Return the [X, Y] coordinate for the center point of the cell that contains the specified text.  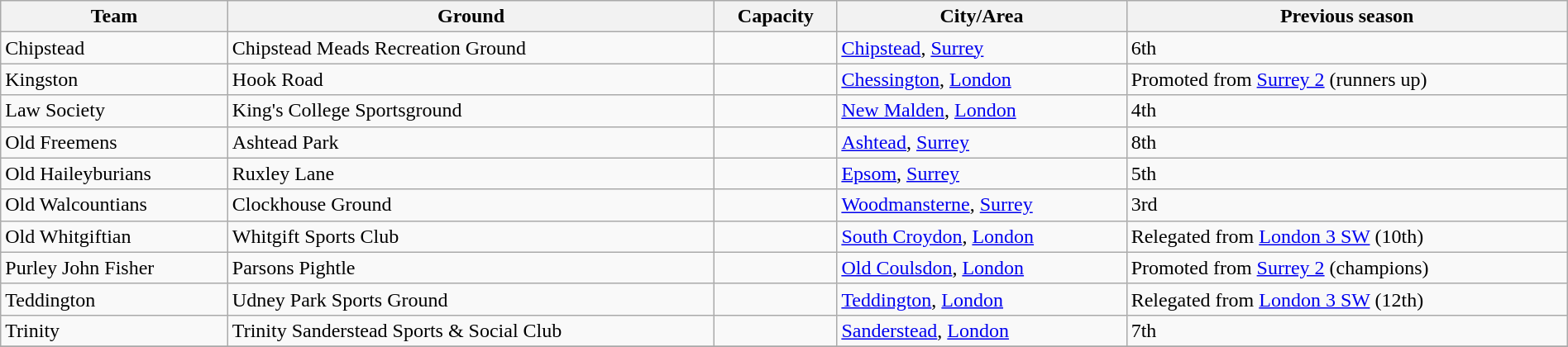
Old Whitgiftian [114, 236]
Whitgift Sports Club [471, 236]
Relegated from London 3 SW (12th) [1346, 299]
5th [1346, 173]
Old Coulsdon, London [982, 268]
Sanderstead, London [982, 330]
Trinity Sanderstead Sports & Social Club [471, 330]
Ashtead Park [471, 142]
Ruxley Lane [471, 173]
Team [114, 17]
4th [1346, 111]
Promoted from Surrey 2 (champions) [1346, 268]
3rd [1346, 205]
Hook Road [471, 79]
8th [1346, 142]
Udney Park Sports Ground [471, 299]
Old Walcountians [114, 205]
Woodmansterne, Surrey [982, 205]
Old Haileyburians [114, 173]
Ground [471, 17]
King's College Sportsground [471, 111]
Chipstead Meads Recreation Ground [471, 48]
South Croydon, London [982, 236]
Teddington [114, 299]
Ashtead, Surrey [982, 142]
Law Society [114, 111]
Trinity [114, 330]
Purley John Fisher [114, 268]
6th [1346, 48]
Parsons Pightle [471, 268]
Promoted from Surrey 2 (runners up) [1346, 79]
Chipstead, Surrey [982, 48]
7th [1346, 330]
Relegated from London 3 SW (10th) [1346, 236]
Kingston [114, 79]
Old Freemens [114, 142]
Epsom, Surrey [982, 173]
Teddington, London [982, 299]
Previous season [1346, 17]
Capacity [776, 17]
City/Area [982, 17]
New Malden, London [982, 111]
Chessington, London [982, 79]
Chipstead [114, 48]
Clockhouse Ground [471, 205]
